Return the (X, Y) coordinate for the center point of the cell that contains the specified text.  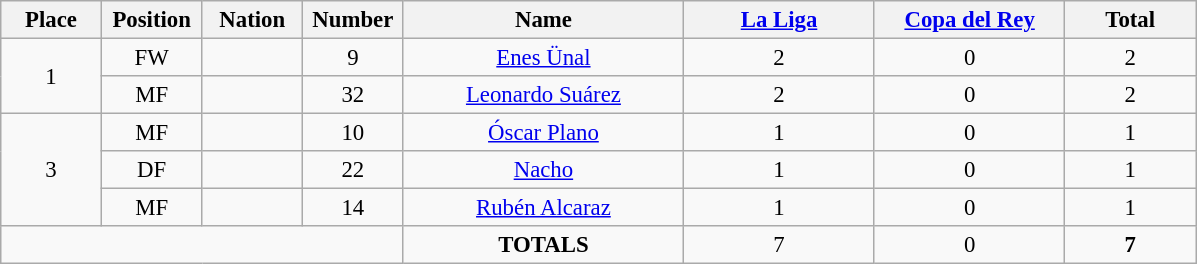
Number (354, 20)
Óscar Plano (544, 133)
3 (52, 170)
Leonardo Suárez (544, 95)
9 (354, 58)
Name (544, 20)
Rubén Alcaraz (544, 208)
FW (152, 58)
DF (152, 170)
22 (354, 170)
Total (1130, 20)
Nation (252, 20)
Position (152, 20)
Enes Ünal (544, 58)
10 (354, 133)
Place (52, 20)
32 (354, 95)
14 (354, 208)
Nacho (544, 170)
Copa del Rey (970, 20)
TOTALS (544, 245)
La Liga (780, 20)
